Determine the [X, Y] coordinate at the center of the cell enclosing the given text.  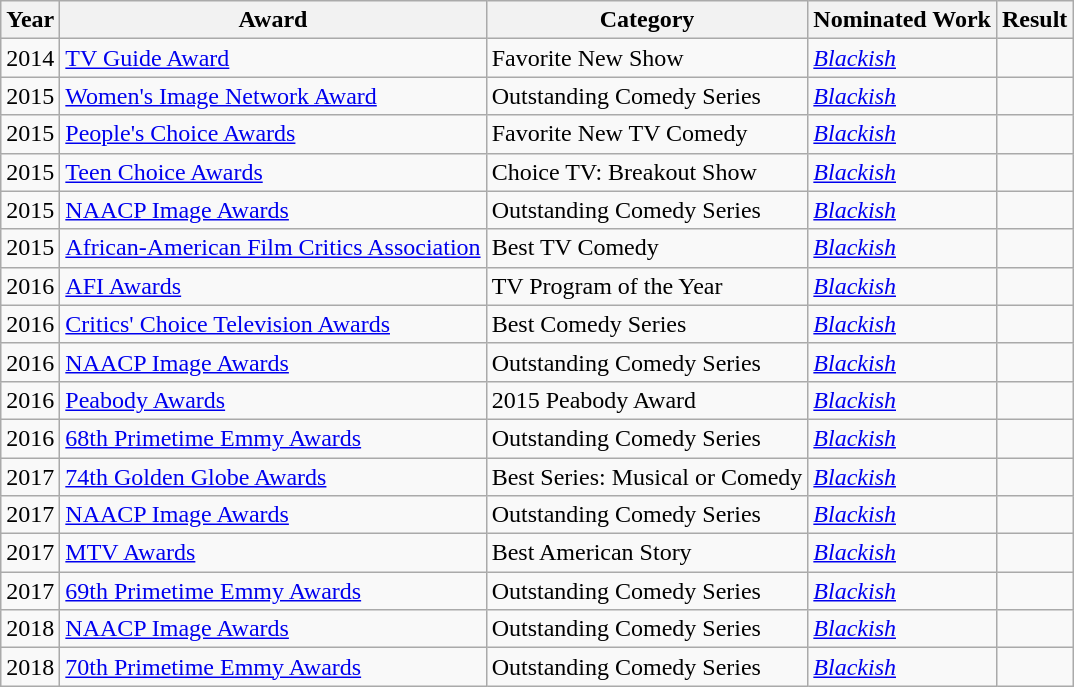
African-American Film Critics Association [273, 248]
Peabody Awards [273, 400]
AFI Awards [273, 286]
Best TV Comedy [647, 248]
TV Guide Award [273, 58]
People's Choice Awards [273, 134]
Favorite New TV Comedy [647, 134]
Category [647, 20]
2014 [30, 58]
TV Program of the Year [647, 286]
69th Primetime Emmy Awards [273, 591]
Result [1034, 20]
Teen Choice Awards [273, 172]
Best American Story [647, 553]
74th Golden Globe Awards [273, 477]
70th Primetime Emmy Awards [273, 667]
68th Primetime Emmy Awards [273, 438]
Award [273, 20]
2015 Peabody Award [647, 400]
Best Series: Musical or Comedy [647, 477]
Women's Image Network Award [273, 96]
Favorite New Show [647, 58]
Critics' Choice Television Awards [273, 324]
Nominated Work [902, 20]
Choice TV: Breakout Show [647, 172]
Year [30, 20]
Best Comedy Series [647, 324]
MTV Awards [273, 553]
